Identify which cell holds the provided text, then report its (X, Y) central coordinate. 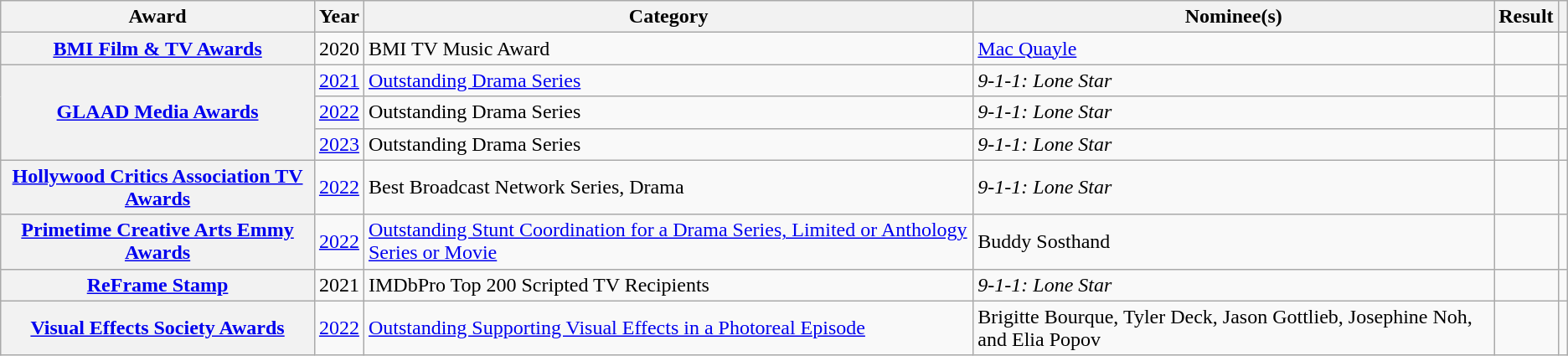
Mac Quayle (1234, 49)
2023 (338, 144)
Visual Effects Society Awards (157, 328)
Hollywood Critics Association TV Awards (157, 188)
Year (338, 17)
Buddy Sosthand (1234, 241)
Nominee(s) (1234, 17)
Result (1526, 17)
Award (157, 17)
ReFrame Stamp (157, 285)
Primetime Creative Arts Emmy Awards (157, 241)
Best Broadcast Network Series, Drama (668, 188)
Outstanding Supporting Visual Effects in a Photoreal Episode (668, 328)
GLAAD Media Awards (157, 112)
IMDbPro Top 200 Scripted TV Recipients (668, 285)
BMI Film & TV Awards (157, 49)
Brigitte Bourque, Tyler Deck, Jason Gottlieb, Josephine Noh, and Elia Popov (1234, 328)
Outstanding Stunt Coordination for a Drama Series, Limited or Anthology Series or Movie (668, 241)
Category (668, 17)
2020 (338, 49)
BMI TV Music Award (668, 49)
